From the cell containing the given text, extract its center point as [X, Y] coordinate. 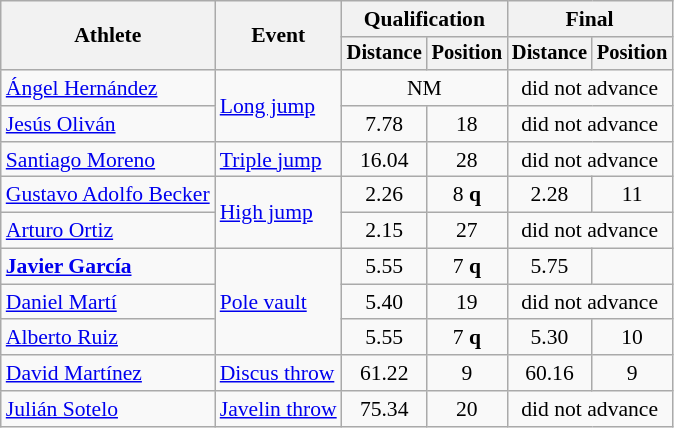
10 [632, 338]
8 q [467, 195]
Daniel Martí [108, 302]
28 [467, 160]
Javelin throw [278, 409]
61.22 [384, 373]
Discus throw [278, 373]
Pole vault [278, 302]
27 [467, 231]
18 [467, 124]
Final [590, 19]
David Martínez [108, 373]
20 [467, 409]
19 [467, 302]
Arturo Ortiz [108, 231]
Jesús Oliván [108, 124]
2.15 [384, 231]
5.40 [384, 302]
Julián Sotelo [108, 409]
Santiago Moreno [108, 160]
Alberto Ruiz [108, 338]
5.75 [550, 267]
16.04 [384, 160]
7.78 [384, 124]
5.30 [550, 338]
NM [424, 88]
Javier García [108, 267]
Long jump [278, 106]
75.34 [384, 409]
2.26 [384, 195]
2.28 [550, 195]
11 [632, 195]
Ángel Hernández [108, 88]
Gustavo Adolfo Becker [108, 195]
High jump [278, 212]
Triple jump [278, 160]
Qualification [424, 19]
60.16 [550, 373]
Athlete [108, 36]
Event [278, 36]
